Locate the cell with the specified text and output its (x, y) center coordinate. 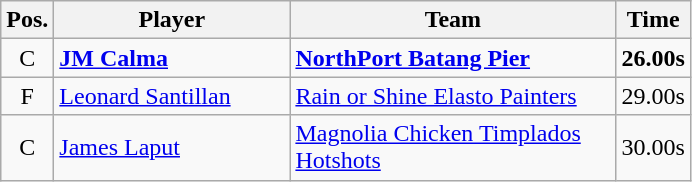
Leonard Santillan (172, 96)
F (28, 96)
James Laput (172, 148)
Player (172, 20)
NorthPort Batang Pier (453, 58)
30.00s (653, 148)
Magnolia Chicken Timplados Hotshots (453, 148)
Rain or Shine Elasto Painters (453, 96)
26.00s (653, 58)
29.00s (653, 96)
Team (453, 20)
Time (653, 20)
Pos. (28, 20)
JM Calma (172, 58)
